From the cell containing the given text, extract its center point as [X, Y] coordinate. 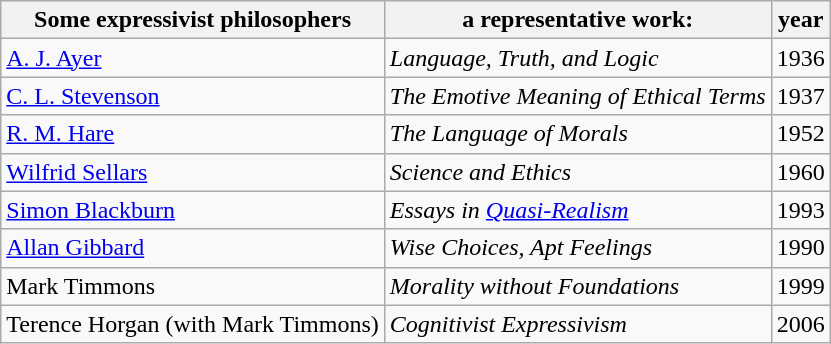
1937 [800, 96]
The Emotive Meaning of Ethical Terms [578, 96]
a representative work: [578, 20]
Essays in Quasi-Realism [578, 210]
Some expressivist philosophers [193, 20]
Language, Truth, and Logic [578, 58]
1990 [800, 248]
Wilfrid Sellars [193, 172]
Simon Blackburn [193, 210]
2006 [800, 324]
1960 [800, 172]
year [800, 20]
R. M. Hare [193, 134]
Wise Choices, Apt Feelings [578, 248]
1999 [800, 286]
Morality without Foundations [578, 286]
Science and Ethics [578, 172]
The Language of Morals [578, 134]
A. J. Ayer [193, 58]
Allan Gibbard [193, 248]
Mark Timmons [193, 286]
1993 [800, 210]
C. L. Stevenson [193, 96]
Terence Horgan (with Mark Timmons) [193, 324]
Cognitivist Expressivism [578, 324]
1952 [800, 134]
1936 [800, 58]
